Return the (x, y) coordinate for the center point of the cell that contains the specified text.  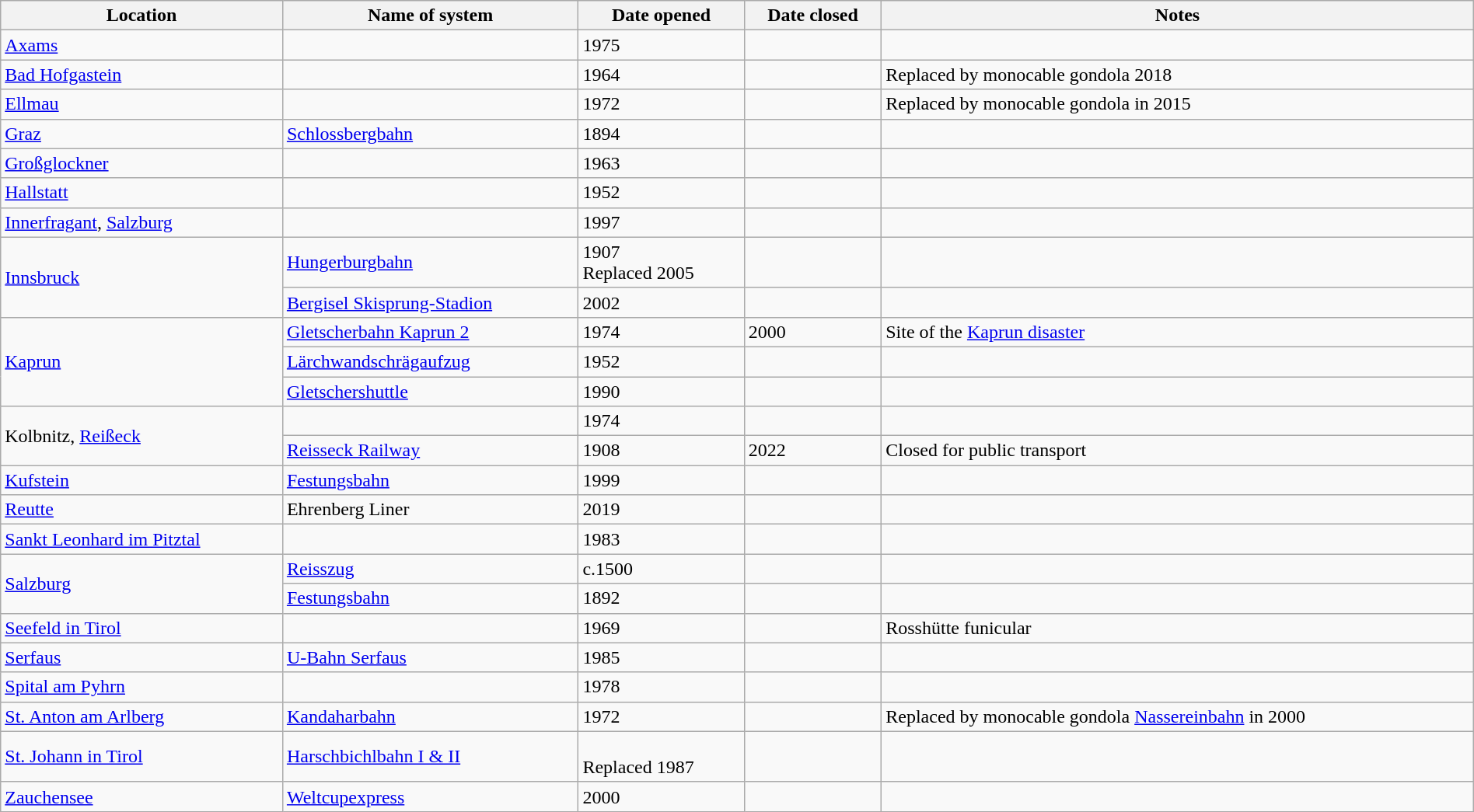
2002 (661, 302)
1978 (661, 687)
Lärchwandschrägaufzug (431, 361)
Replaced by monocable gondola Nassereinbahn in 2000 (1178, 716)
Ehrenberg Liner (431, 510)
Date closed (813, 16)
Gletscherbahn Kaprun 2 (431, 332)
Harschbichlbahn I & II (431, 757)
1894 (661, 134)
2022 (813, 451)
Kandaharbahn (431, 716)
c.1500 (661, 569)
1983 (661, 539)
1969 (661, 628)
St. Anton am Arlberg (141, 716)
St. Johann in Tirol (141, 757)
Reutte (141, 510)
Kaprun (141, 361)
Innerfragant, Salzburg (141, 222)
Zauchensee (141, 796)
Graz (141, 134)
1997 (661, 222)
Location (141, 16)
Innsbruck (141, 277)
Sankt Leonhard im Pitztal (141, 539)
Bergisel Skisprung-Stadion (431, 302)
1892 (661, 598)
Hallstatt (141, 193)
Reisseck Railway (431, 451)
Replaced by monocable gondola in 2015 (1178, 104)
1908 (661, 451)
1990 (661, 391)
1999 (661, 480)
Site of the Kaprun disaster (1178, 332)
Großglockner (141, 163)
Name of system (431, 16)
Axams (141, 45)
Kolbnitz, Reißeck (141, 436)
Spital am Pyhrn (141, 687)
Replaced 1987 (661, 757)
1975 (661, 45)
1985 (661, 657)
Reisszug (431, 569)
Rosshütte funicular (1178, 628)
U-Bahn Serfaus (431, 657)
1907Replaced 2005 (661, 263)
Gletschershuttle (431, 391)
Serfaus (141, 657)
Seefeld in Tirol (141, 628)
1963 (661, 163)
Bad Hofgastein (141, 75)
Date opened (661, 16)
2019 (661, 510)
Closed for public transport (1178, 451)
Hungerburgbahn (431, 263)
Notes (1178, 16)
Kufstein (141, 480)
1964 (661, 75)
Weltcupexpress (431, 796)
Ellmau (141, 104)
Replaced by monocable gondola 2018 (1178, 75)
Schlossbergbahn (431, 134)
Salzburg (141, 584)
